Scan for the cell matching the given text and deliver its (x, y) coordinate at center. 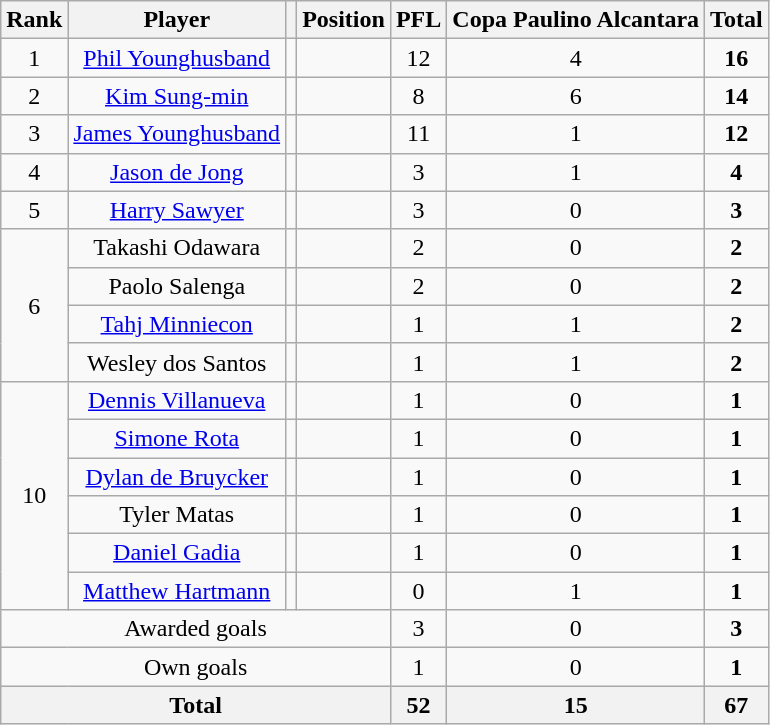
Harry Sawyer (177, 210)
Tyler Matas (177, 515)
52 (418, 705)
Copa Paulino Alcantara (576, 20)
8 (418, 96)
Rank (34, 20)
Phil Younghusband (177, 58)
Wesley dos Santos (177, 362)
Kim Sung-min (177, 96)
Awarded goals (196, 629)
Takashi Odawara (177, 248)
Position (344, 20)
11 (418, 134)
Matthew Hartmann (177, 591)
Jason de Jong (177, 172)
James Younghusband (177, 134)
14 (737, 96)
15 (576, 705)
Own goals (196, 667)
67 (737, 705)
PFL (418, 20)
Dennis Villanueva (177, 400)
Dylan de Bruycker (177, 477)
Player (177, 20)
Paolo Salenga (177, 286)
10 (34, 495)
Tahj Minniecon (177, 324)
16 (737, 58)
Simone Rota (177, 438)
5 (34, 210)
Daniel Gadia (177, 553)
